Return [x, y] of the center of cell containing provided text 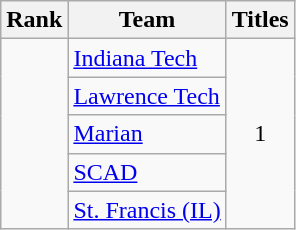
Lawrence Tech [147, 96]
1 [260, 134]
Indiana Tech [147, 58]
St. Francis (IL) [147, 210]
Marian [147, 134]
Titles [260, 20]
Team [147, 20]
Rank [34, 20]
SCAD [147, 172]
